Provide the (x, y) coordinate of the cell's center where the given text is located.  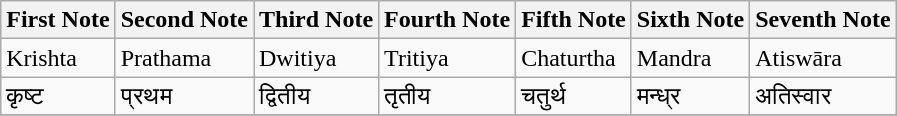
तृतीय (448, 96)
अतिस्वार (823, 96)
First Note (58, 20)
Krishta (58, 58)
Third Note (316, 20)
Sixth Note (690, 20)
Atiswāra (823, 58)
द्वितीय (316, 96)
Mandra (690, 58)
Second Note (184, 20)
चतुर्थ (574, 96)
Tritiya (448, 58)
Fourth Note (448, 20)
Prathama (184, 58)
Seventh Note (823, 20)
प्रथम (184, 96)
Dwitiya (316, 58)
मन्ध्र (690, 96)
कृष्ट (58, 96)
Chaturtha (574, 58)
Fifth Note (574, 20)
